Detect which cell encompasses the target text, then output its [x, y] center coordinate. 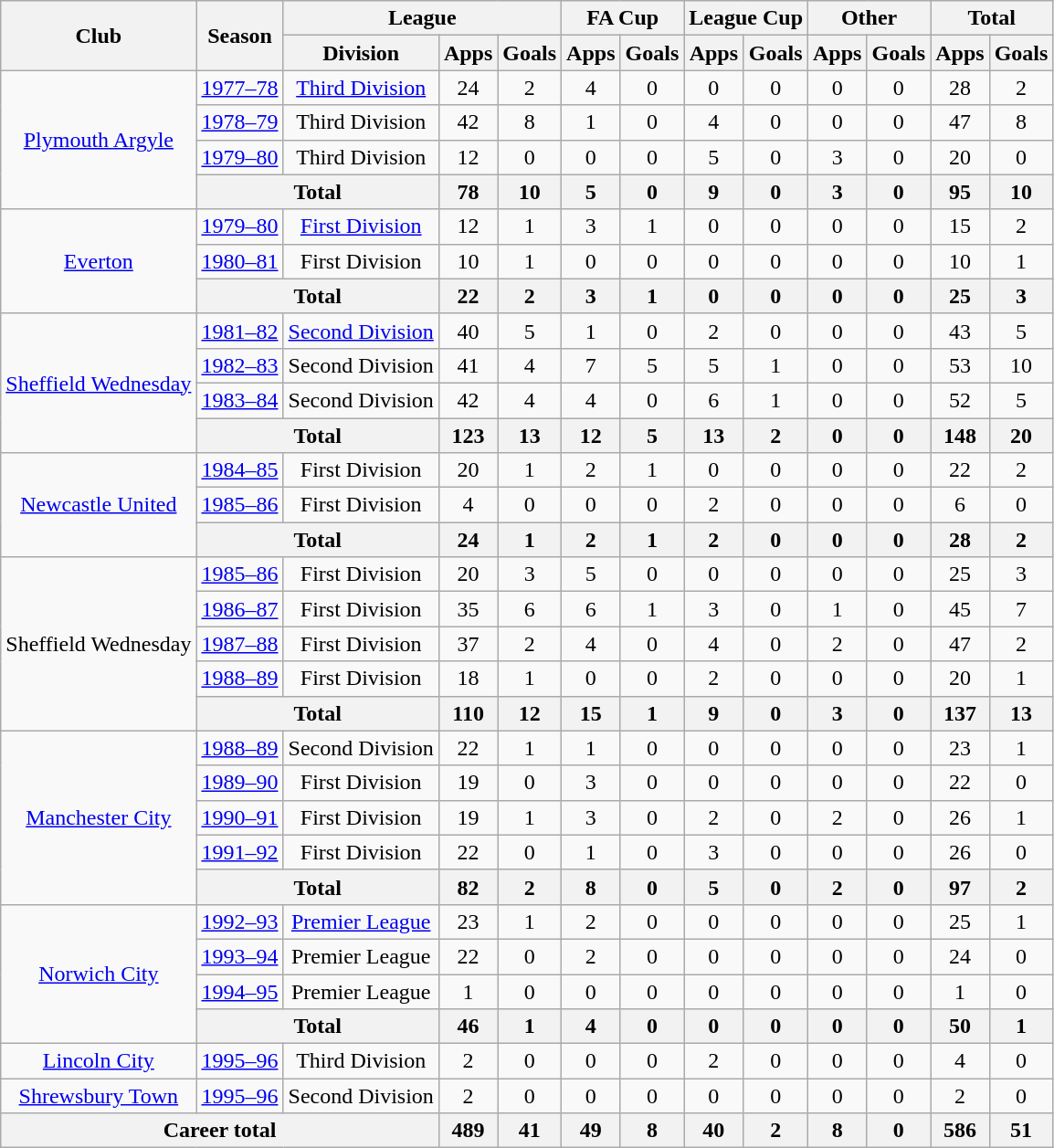
110 [468, 713]
Shrewsbury Town [99, 1096]
Everton [99, 261]
123 [468, 436]
Norwich City [99, 974]
Other [870, 18]
Season [239, 36]
82 [468, 887]
137 [960, 713]
Manchester City [99, 817]
46 [468, 1027]
53 [960, 365]
Division [361, 53]
97 [960, 887]
1977–78 [239, 88]
Plymouth Argyle [99, 140]
78 [468, 192]
Career total [220, 1131]
37 [468, 644]
43 [960, 331]
1981–82 [239, 331]
League [422, 18]
1986–87 [239, 609]
148 [960, 436]
1987–88 [239, 644]
52 [960, 400]
49 [591, 1131]
1990–91 [239, 817]
18 [468, 679]
Lincoln City [99, 1061]
1989–90 [239, 783]
1993–94 [239, 956]
1991–92 [239, 852]
1983–84 [239, 400]
1978–79 [239, 122]
Newcastle United [99, 505]
1992–93 [239, 922]
35 [468, 609]
45 [960, 609]
1982–83 [239, 365]
50 [960, 1027]
586 [960, 1131]
1994–95 [239, 991]
489 [468, 1131]
51 [1021, 1131]
1980–81 [239, 261]
Club [99, 36]
1984–85 [239, 470]
League Cup [746, 18]
FA Cup [623, 18]
95 [960, 192]
